Return the (X, Y) coordinate for the center point of the cell that contains the specified text.  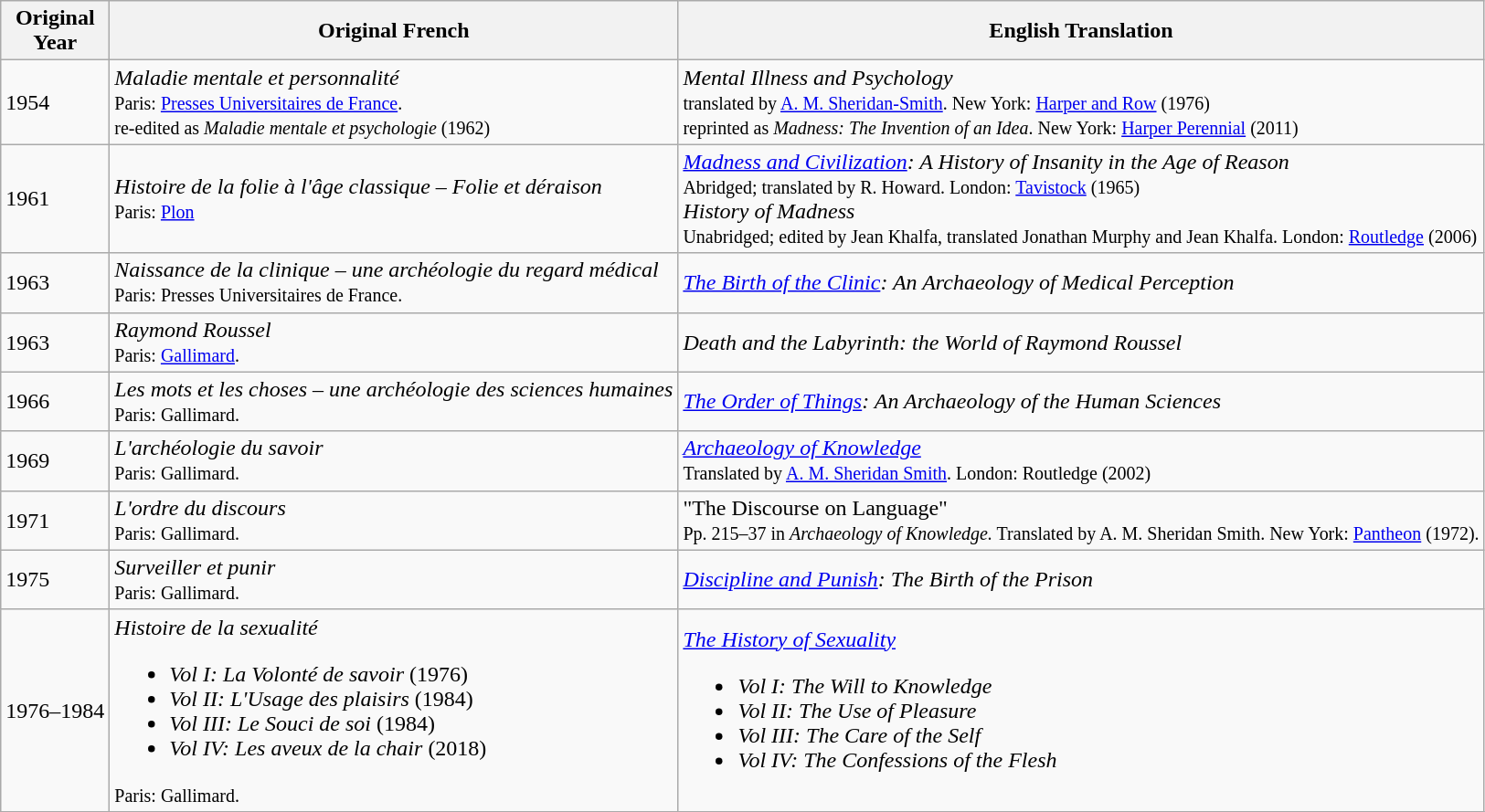
1969 (55, 460)
OriginalYear (55, 31)
English Translation (1081, 31)
Les mots et les choses – une archéologie des sciences humainesParis: Gallimard. (394, 402)
L'archéologie du savoirParis: Gallimard. (394, 460)
Discipline and Punish: The Birth of the Prison (1081, 579)
1975 (55, 579)
Archaeology of KnowledgeTranslated by A. M. Sheridan Smith. London: Routledge (2002) (1081, 460)
Maladie mentale et personnalitéParis: Presses Universitaires de France.re-edited as Maladie mentale et psychologie (1962) (394, 102)
Raymond RousselParis: Gallimard. (394, 342)
The History of SexualityVol I: The Will to KnowledgeVol II: The Use of PleasureVol III: The Care of the SelfVol IV: The Confessions of the Flesh (1081, 711)
Original French (394, 31)
1976–1984 (55, 711)
1971 (55, 521)
The Order of Things: An Archaeology of the Human Sciences (1081, 402)
Surveiller et punirParis: Gallimard. (394, 579)
1954 (55, 102)
The Birth of the Clinic: An Archaeology of Medical Perception (1081, 283)
1961 (55, 199)
Death and the Labyrinth: the World of Raymond Roussel (1081, 342)
"The Discourse on Language"Pp. 215–37 in Archaeology of Knowledge. Translated by A. M. Sheridan Smith. New York: Pantheon (1972). (1081, 521)
Histoire de la folie à l'âge classique – Folie et déraisonParis: Plon (394, 199)
1966 (55, 402)
L'ordre du discoursParis: Gallimard. (394, 521)
Naissance de la clinique – une archéologie du regard médicalParis: Presses Universitaires de France. (394, 283)
